Identify which cell holds the provided text, then report its [x, y] central coordinate. 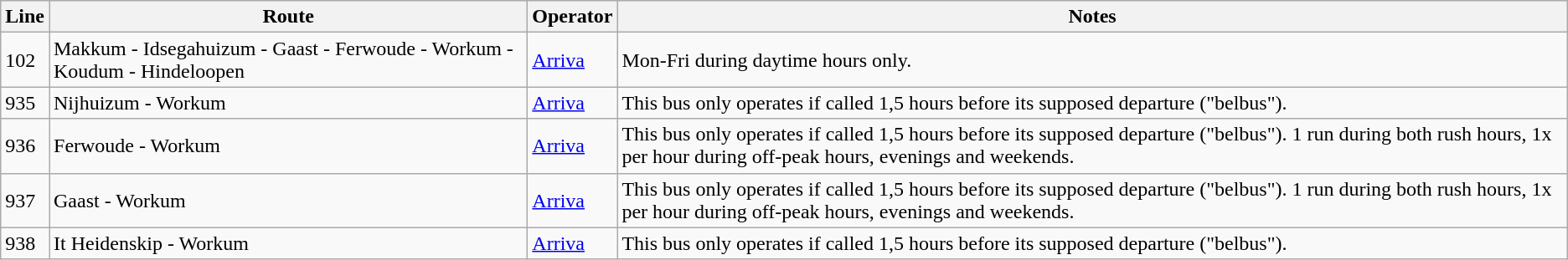
937 [25, 201]
Route [288, 17]
935 [25, 103]
Notes [1092, 17]
936 [25, 145]
Nijhuizum - Workum [288, 103]
Mon-Fri during daytime hours only. [1092, 60]
938 [25, 243]
Makkum - Idsegahuizum - Gaast - Ferwoude - Workum - Koudum - Hindeloopen [288, 60]
Ferwoude - Workum [288, 145]
102 [25, 60]
Line [25, 17]
It Heidenskip - Workum [288, 243]
Operator [573, 17]
Gaast - Workum [288, 201]
